Identify which cell holds the provided text, then report its (x, y) central coordinate. 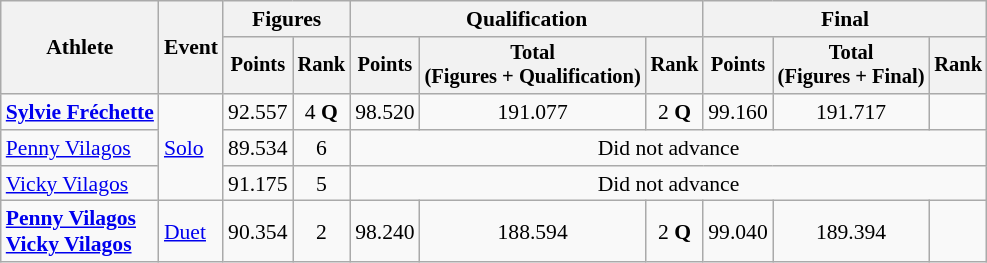
189.394 (852, 232)
Sylvie Fréchette (80, 112)
191.077 (533, 112)
Total(Figures + Qualification) (533, 66)
188.594 (533, 232)
92.557 (258, 112)
Duet (191, 232)
Athlete (80, 48)
Figures (286, 19)
99.040 (738, 232)
Penny Vilagos (80, 148)
98.240 (384, 232)
Solo (191, 148)
Penny VilagosVicky Vilagos (80, 232)
90.354 (258, 232)
Event (191, 48)
98.520 (384, 112)
191.717 (852, 112)
Final (845, 19)
99.160 (738, 112)
89.534 (258, 148)
4 Q (322, 112)
Qualification (526, 19)
5 (322, 184)
91.175 (258, 184)
Total(Figures + Final) (852, 66)
Vicky Vilagos (80, 184)
6 (322, 148)
2 (322, 232)
